From the cell containing the given text, extract its center point as [X, Y] coordinate. 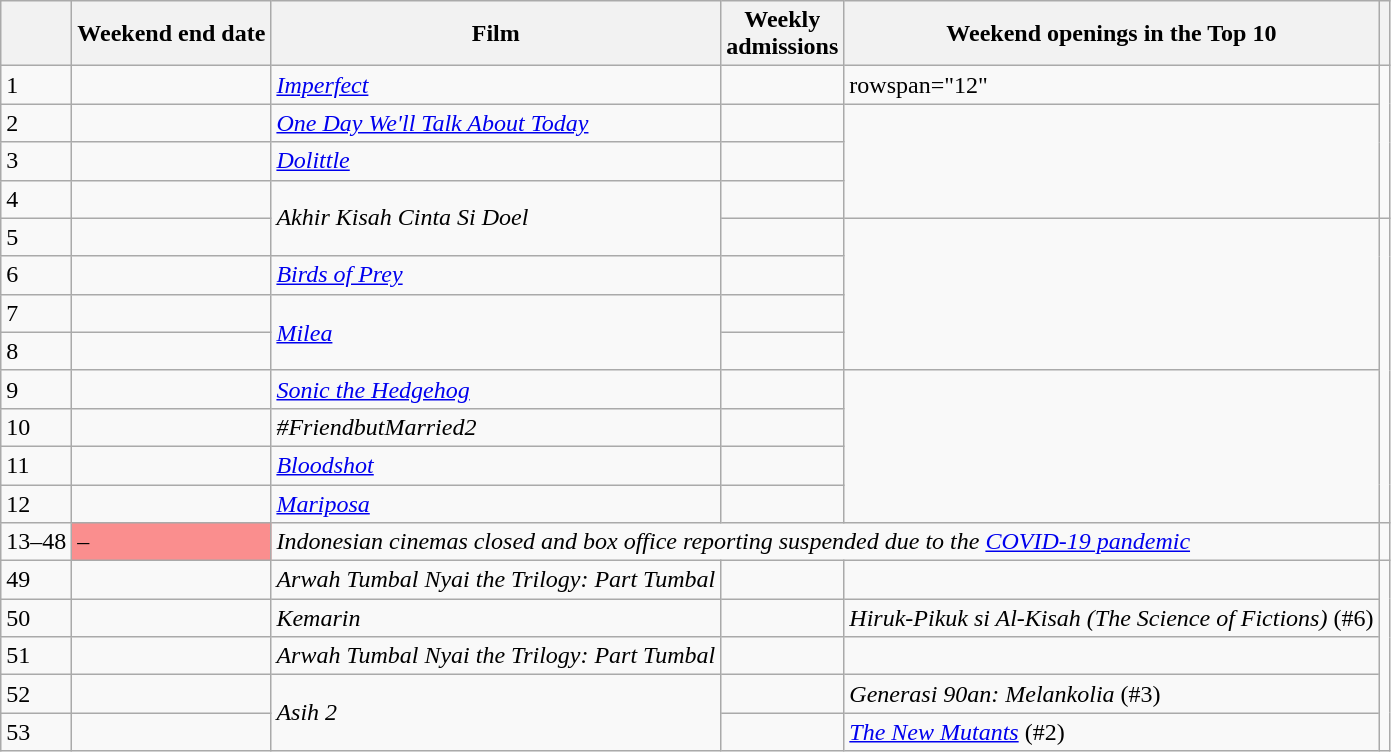
Akhir Kisah Cinta Si Doel [496, 218]
Imperfect [496, 85]
49 [36, 580]
Birds of Prey [496, 275]
52 [36, 694]
1 [36, 85]
3 [36, 161]
The New Mutants (#2) [1112, 732]
Film [496, 34]
13–48 [36, 542]
4 [36, 199]
Dolittle [496, 161]
Bloodshot [496, 465]
#FriendbutMarried2 [496, 427]
Asih 2 [496, 713]
Indonesian cinemas closed and box office reporting suspended due to the COVID-19 pandemic [825, 542]
6 [36, 275]
Hiruk-Pikuk si Al-Kisah (The Science of Fictions) (#6) [1112, 618]
Mariposa [496, 503]
Weekend openings in the Top 10 [1112, 34]
– [172, 542]
2 [36, 123]
Generasi 90an: Melankolia (#3) [1112, 694]
Weeklyadmissions [782, 34]
8 [36, 351]
5 [36, 237]
rowspan="12" [1112, 85]
53 [36, 732]
11 [36, 465]
51 [36, 656]
Milea [496, 332]
12 [36, 503]
50 [36, 618]
Weekend end date [172, 34]
Kemarin [496, 618]
9 [36, 389]
One Day We'll Talk About Today [496, 123]
10 [36, 427]
7 [36, 313]
Sonic the Hedgehog [496, 389]
